Identify which cell holds the provided text, then report its [x, y] central coordinate. 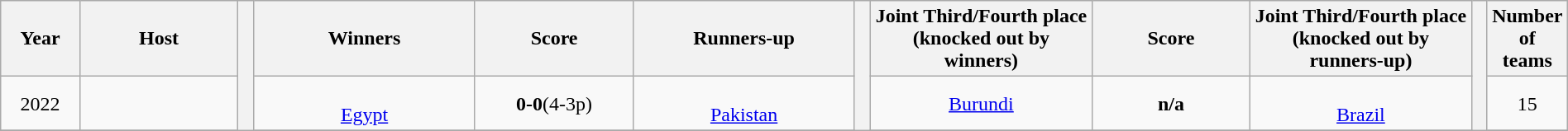
Pakistan [744, 104]
Number of teams [1527, 39]
Egypt [365, 104]
Burundi [982, 104]
Joint Third/Fourth place (knocked out by runners-up) [1361, 39]
0-0(4-3p) [554, 104]
2022 [41, 104]
Runners-up [744, 39]
15 [1527, 104]
n/a [1171, 104]
Joint Third/Fourth place (knocked out by winners) [982, 39]
Year [41, 39]
Host [159, 39]
Brazil [1361, 104]
Winners [365, 39]
